From the cell containing the given text, extract its center point as (X, Y) coordinate. 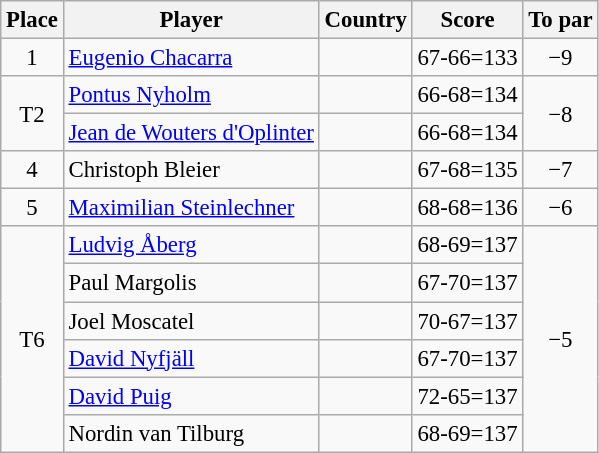
Paul Margolis (191, 283)
5 (32, 208)
Jean de Wouters d'Oplinter (191, 133)
Pontus Nyholm (191, 95)
Eugenio Chacarra (191, 58)
Nordin van Tilburg (191, 433)
72-65=137 (468, 396)
−5 (560, 339)
Place (32, 20)
Joel Moscatel (191, 321)
67-68=135 (468, 170)
Maximilian Steinlechner (191, 208)
David Puig (191, 396)
Player (191, 20)
T2 (32, 114)
Ludvig Åberg (191, 245)
−6 (560, 208)
Christoph Bleier (191, 170)
1 (32, 58)
Score (468, 20)
68-68=136 (468, 208)
David Nyfjäll (191, 358)
−9 (560, 58)
70-67=137 (468, 321)
To par (560, 20)
67-66=133 (468, 58)
−7 (560, 170)
−8 (560, 114)
T6 (32, 339)
Country (366, 20)
4 (32, 170)
